Pinpoint the cell where the given text exists, returning its [x, y] midpoint coordinate. 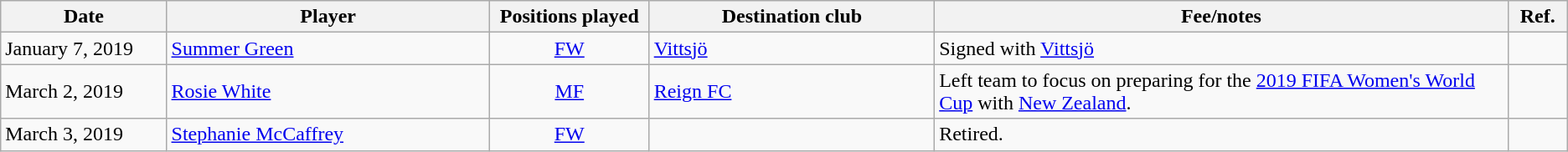
Stephanie McCaffrey [328, 134]
Destination club [792, 17]
Retired. [1221, 134]
Signed with Vittsjö [1221, 48]
Ref. [1538, 17]
Vittsjö [792, 48]
Left team to focus on preparing for the 2019 FIFA Women's World Cup with New Zealand. [1221, 92]
Date [84, 17]
Player [328, 17]
Fee/notes [1221, 17]
Rosie White [328, 92]
Summer Green [328, 48]
Positions played [570, 17]
Reign FC [792, 92]
March 3, 2019 [84, 134]
March 2, 2019 [84, 92]
January 7, 2019 [84, 48]
MF [570, 92]
